Extract the [X, Y] coordinate from the center of the cell holding the provided text.  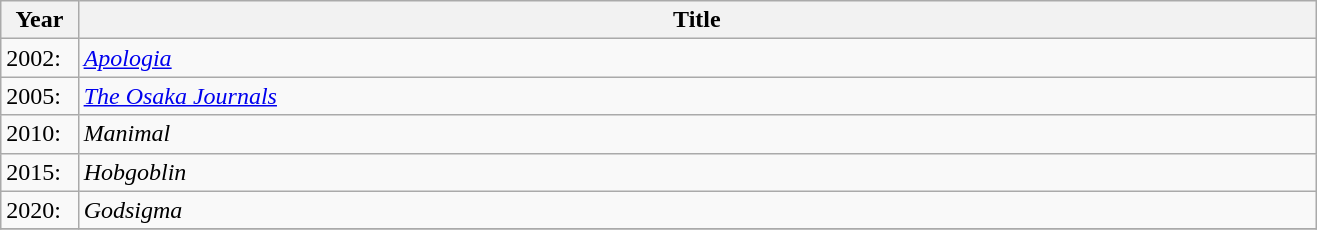
2005: [40, 96]
2015: [40, 172]
Hobgoblin [697, 172]
2010: [40, 134]
2020: [40, 210]
2002: [40, 58]
The Osaka Journals [697, 96]
Godsigma [697, 210]
Apologia [697, 58]
Year [40, 20]
Title [697, 20]
Manimal [697, 134]
